Return the (X, Y) coordinate for the center point of the cell that contains the specified text.  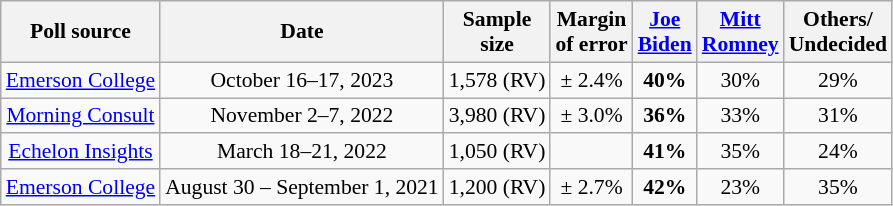
1,050 (RV) (498, 152)
± 3.0% (591, 116)
31% (838, 116)
1,578 (RV) (498, 80)
1,200 (RV) (498, 187)
29% (838, 80)
Marginof error (591, 32)
Echelon Insights (80, 152)
40% (665, 80)
Others/Undecided (838, 32)
August 30 – September 1, 2021 (302, 187)
March 18–21, 2022 (302, 152)
33% (740, 116)
41% (665, 152)
Date (302, 32)
3,980 (RV) (498, 116)
24% (838, 152)
Samplesize (498, 32)
42% (665, 187)
30% (740, 80)
MittRomney (740, 32)
± 2.4% (591, 80)
Morning Consult (80, 116)
October 16–17, 2023 (302, 80)
JoeBiden (665, 32)
23% (740, 187)
November 2–7, 2022 (302, 116)
± 2.7% (591, 187)
Poll source (80, 32)
36% (665, 116)
